Return the [X, Y] coordinate for the center point of the cell that contains the specified text.  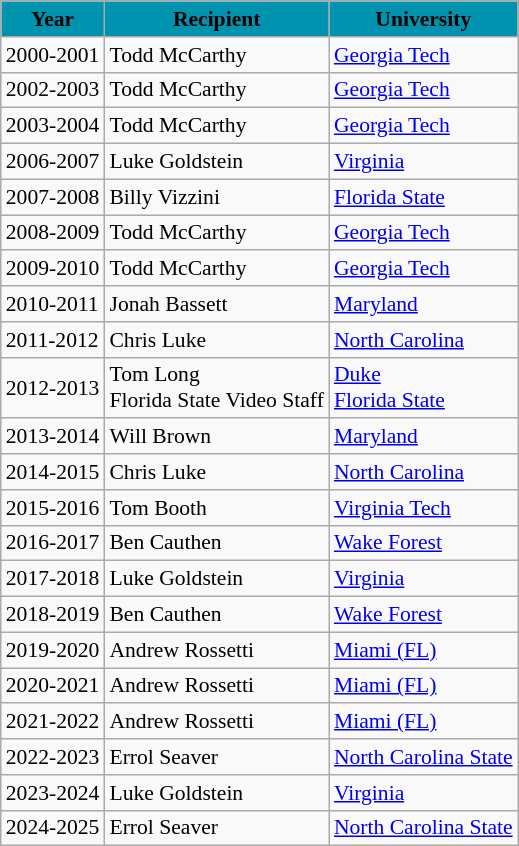
2012-2013 [53, 388]
Jonah Bassett [216, 304]
Virginia Tech [424, 508]
Recipient [216, 19]
2018-2019 [53, 615]
Billy Vizzini [216, 197]
2010-2011 [53, 304]
2021-2022 [53, 722]
2003-2004 [53, 126]
2017-2018 [53, 579]
2016-2017 [53, 543]
2023-2024 [53, 793]
2009-2010 [53, 269]
DukeFlorida State [424, 388]
Tom LongFlorida State Video Staff [216, 388]
2007-2008 [53, 197]
2011-2012 [53, 340]
Tom Booth [216, 508]
2006-2007 [53, 162]
Will Brown [216, 437]
2019-2020 [53, 650]
2002-2003 [53, 90]
2024-2025 [53, 828]
2014-2015 [53, 472]
2008-2009 [53, 233]
University [424, 19]
2013-2014 [53, 437]
Florida State [424, 197]
2015-2016 [53, 508]
2022-2023 [53, 757]
Year [53, 19]
2020-2021 [53, 686]
2000-2001 [53, 55]
